Provide the (X, Y) coordinate of the cell's center where the given text is located.  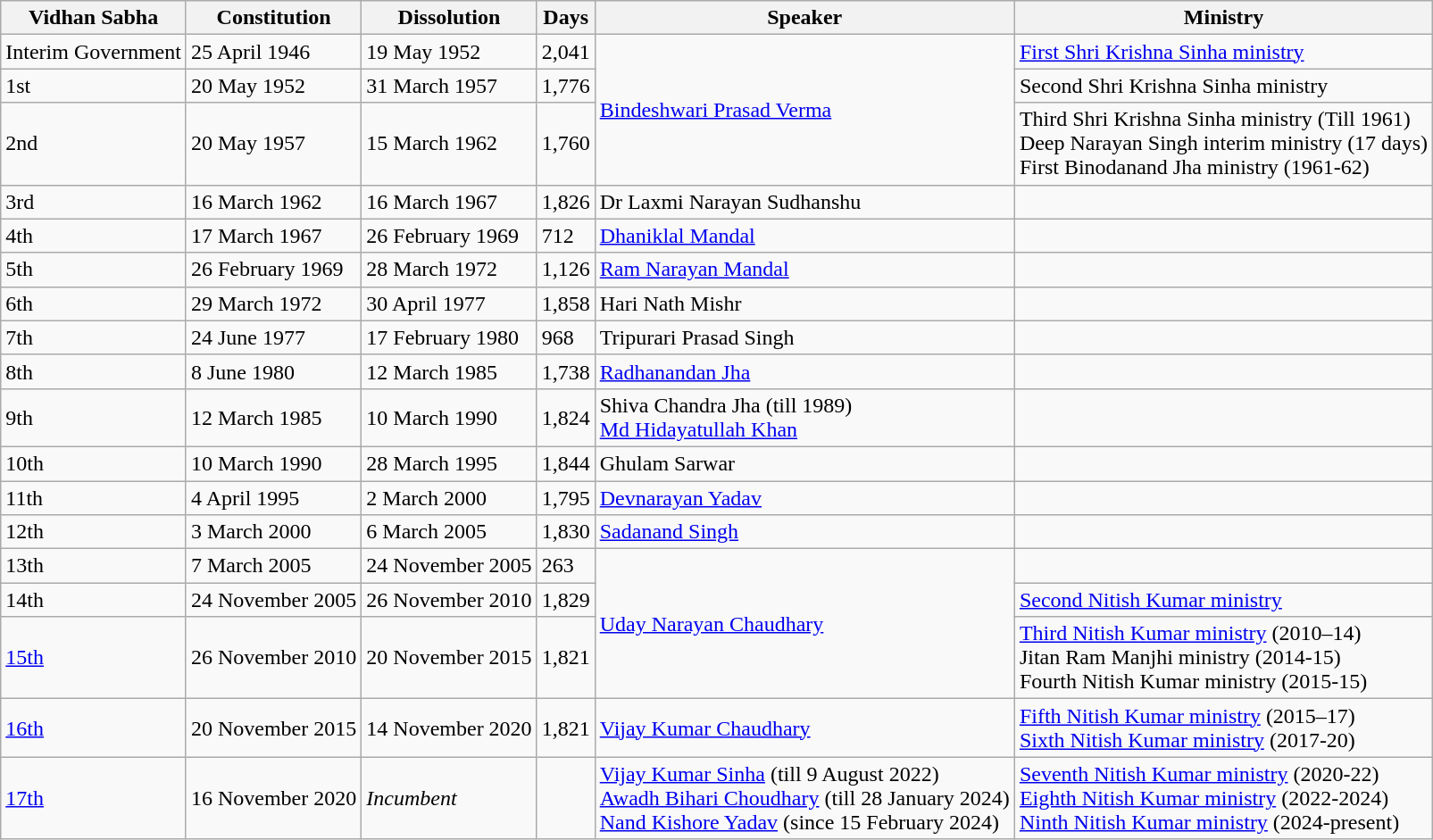
Shiva Chandra Jha (till 1989)Md Hidayatullah Khan (804, 418)
16 March 1967 (449, 202)
1,826 (566, 202)
263 (566, 566)
9th (94, 418)
Bindeshwari Prasad Verma (804, 110)
17 March 1967 (273, 236)
Third Nitish Kumar ministry (2010–14)Jitan Ram Manjhi ministry (2014-15)Fourth Nitish Kumar ministry (2015-15) (1223, 658)
Fifth Nitish Kumar ministry (2015–17)Sixth Nitish Kumar ministry (2017-20) (1223, 728)
Devnarayan Yadav (804, 497)
2nd (94, 144)
5th (94, 270)
19 May 1952 (449, 52)
Hari Nath Mishr (804, 304)
1,760 (566, 144)
Days (566, 18)
1,126 (566, 270)
8 June 1980 (273, 371)
Second Nitish Kumar ministry (1223, 600)
14 November 2020 (449, 728)
30 April 1977 (449, 304)
6 March 2005 (449, 532)
11th (94, 497)
17 February 1980 (449, 337)
Radhanandan Jha (804, 371)
Uday Narayan Chaudhary (804, 624)
Vijay Kumar Chaudhary (804, 728)
Ministry (1223, 18)
15 March 1962 (449, 144)
Vijay Kumar Sinha (till 9 August 2022)Awadh Bihari Choudhary (till 28 January 2024)Nand Kishore Yadav (since 15 February 2024) (804, 798)
Constitution (273, 18)
16 November 2020 (273, 798)
968 (566, 337)
14th (94, 600)
Ram Narayan Mandal (804, 270)
2 March 2000 (449, 497)
Dr Laxmi Narayan Sudhanshu (804, 202)
Dissolution (449, 18)
Third Shri Krishna Sinha ministry (Till 1961)Deep Narayan Singh interim ministry (17 days)First Binodanand Jha ministry (1961-62) (1223, 144)
1,776 (566, 86)
10th (94, 463)
Ghulam Sarwar (804, 463)
Second Shri Krishna Sinha ministry (1223, 86)
31 March 1957 (449, 86)
20 May 1952 (273, 86)
4 April 1995 (273, 497)
7th (94, 337)
Dhaniklal Mandal (804, 236)
15th (94, 658)
4th (94, 236)
1,824 (566, 418)
16th (94, 728)
1,738 (566, 371)
Tripurari Prasad Singh (804, 337)
1,830 (566, 532)
712 (566, 236)
17th (94, 798)
Speaker (804, 18)
20 May 1957 (273, 144)
28 March 1972 (449, 270)
1st (94, 86)
Interim Government (94, 52)
16 March 1962 (273, 202)
Sadanand Singh (804, 532)
1,858 (566, 304)
Vidhan Sabha (94, 18)
3 March 2000 (273, 532)
1,829 (566, 600)
1,844 (566, 463)
2,041 (566, 52)
3rd (94, 202)
6th (94, 304)
13th (94, 566)
Seventh Nitish Kumar ministry (2020-22)Eighth Nitish Kumar ministry (2022-2024)Ninth Nitish Kumar ministry (2024-present) (1223, 798)
1,795 (566, 497)
25 April 1946 (273, 52)
28 March 1995 (449, 463)
29 March 1972 (273, 304)
12th (94, 532)
7 March 2005 (273, 566)
Incumbent (449, 798)
24 June 1977 (273, 337)
8th (94, 371)
First Shri Krishna Sinha ministry (1223, 52)
